Identify which cell holds the provided text, then report its [X, Y] central coordinate. 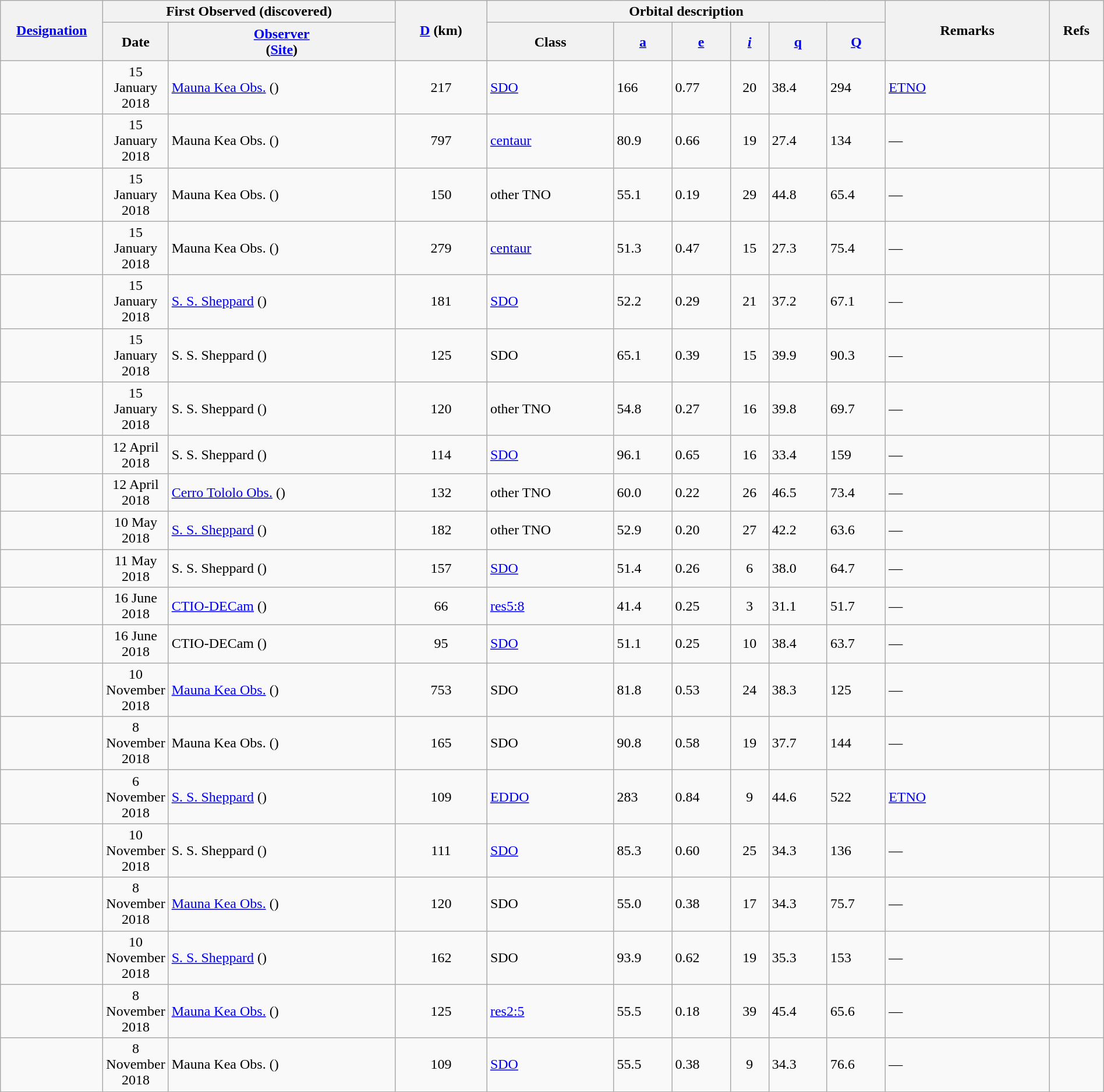
0.39 [701, 355]
63.6 [856, 530]
0.60 [701, 850]
38.3 [798, 690]
60.0 [643, 492]
41.4 [643, 607]
27.3 [798, 248]
51.3 [643, 248]
39.8 [798, 409]
Observer(Site) [282, 42]
e [701, 42]
38.0 [798, 568]
181 [441, 302]
51.7 [856, 607]
52.2 [643, 302]
136 [856, 850]
res5:8 [550, 607]
D (km) [441, 30]
81.8 [643, 690]
37.7 [798, 743]
75.7 [856, 904]
753 [441, 690]
Class [550, 42]
20 [749, 87]
166 [643, 87]
6 November 2018 [136, 797]
33.4 [798, 454]
90.3 [856, 355]
i [749, 42]
150 [441, 194]
27 [749, 530]
95 [441, 644]
39 [749, 1011]
25 [749, 850]
69.7 [856, 409]
134 [856, 141]
76.6 [856, 1065]
24 [749, 690]
66 [441, 607]
0.27 [701, 409]
0.20 [701, 530]
37.2 [798, 302]
93.9 [643, 958]
162 [441, 958]
153 [856, 958]
26 [749, 492]
157 [441, 568]
132 [441, 492]
522 [856, 797]
51.1 [643, 644]
96.1 [643, 454]
0.66 [701, 141]
39.9 [798, 355]
6 [749, 568]
0.19 [701, 194]
0.26 [701, 568]
797 [441, 141]
Q [856, 42]
51.4 [643, 568]
63.7 [856, 644]
0.18 [701, 1011]
Cerro Tololo Obs. () [282, 492]
55.1 [643, 194]
q [798, 42]
a [643, 42]
0.47 [701, 248]
85.3 [643, 850]
0.65 [701, 454]
Date [136, 42]
294 [856, 87]
73.4 [856, 492]
217 [441, 87]
0.29 [701, 302]
Remarks [968, 30]
0.22 [701, 492]
11 May 2018 [136, 568]
114 [441, 454]
44.8 [798, 194]
31.1 [798, 607]
65.1 [643, 355]
165 [441, 743]
10 May 2018 [136, 530]
29 [749, 194]
27.4 [798, 141]
75.4 [856, 248]
65.6 [856, 1011]
EDDO [550, 797]
res2:5 [550, 1011]
111 [441, 850]
10 [749, 644]
42.2 [798, 530]
0.62 [701, 958]
159 [856, 454]
First Observed (discovered) [249, 12]
35.3 [798, 958]
0.77 [701, 87]
Refs [1077, 30]
46.5 [798, 492]
283 [643, 797]
17 [749, 904]
21 [749, 302]
182 [441, 530]
80.9 [643, 141]
44.6 [798, 797]
279 [441, 248]
144 [856, 743]
Designation [52, 30]
3 [749, 607]
0.84 [701, 797]
65.4 [856, 194]
Orbital description [686, 12]
0.58 [701, 743]
54.8 [643, 409]
52.9 [643, 530]
0.53 [701, 690]
55.0 [643, 904]
67.1 [856, 302]
64.7 [856, 568]
45.4 [798, 1011]
90.8 [643, 743]
